Find where the given text appears and provide that cell's center as (x, y) coordinate. 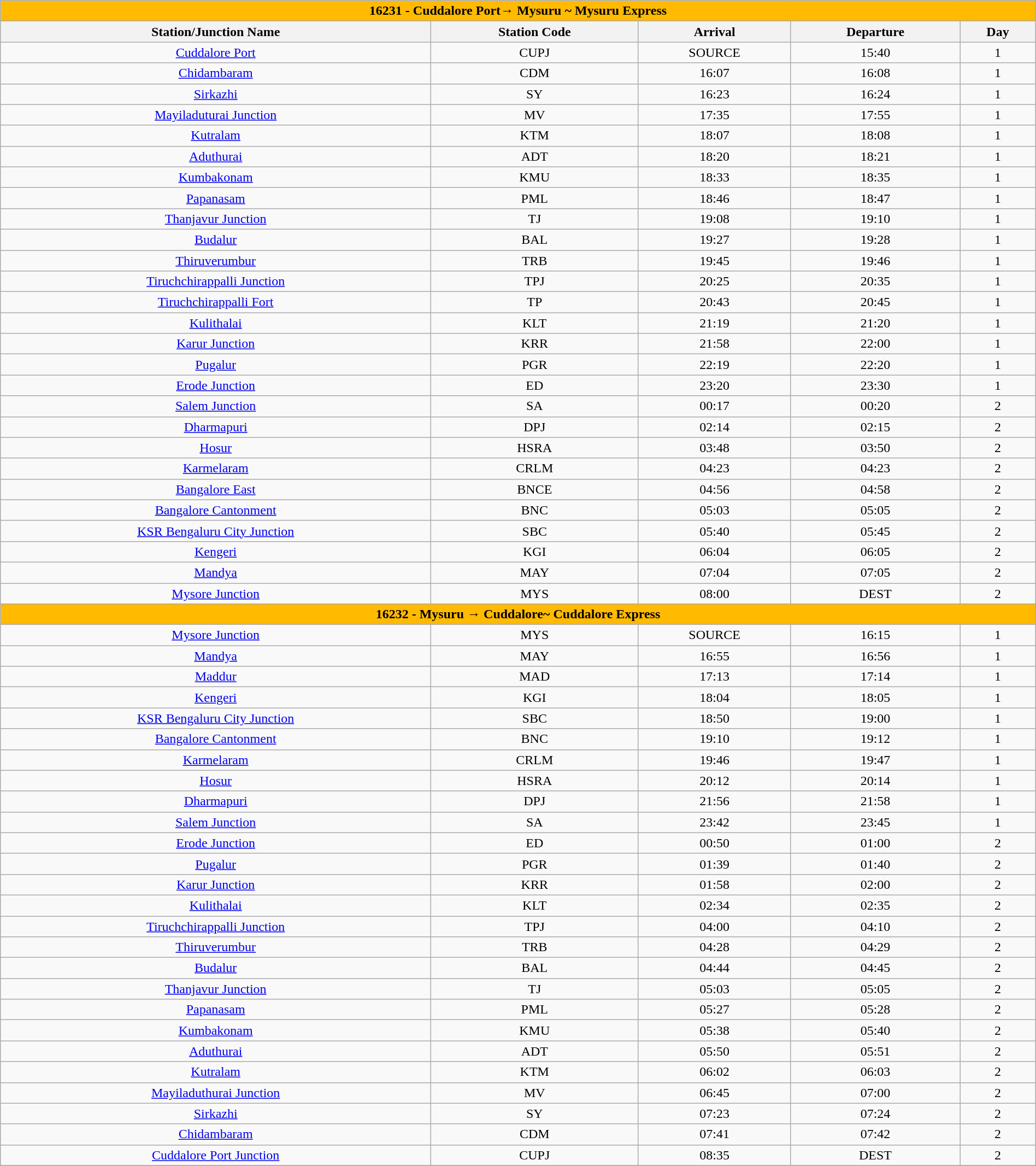
02:00 (875, 884)
07:41 (715, 1134)
03:48 (715, 448)
00:20 (875, 406)
04:44 (715, 968)
Station Code (534, 32)
Cuddalore Port Junction (216, 1155)
22:20 (875, 365)
19:00 (875, 718)
19:27 (715, 239)
05:38 (715, 1030)
23:45 (875, 822)
18:20 (715, 156)
16:23 (715, 94)
04:28 (715, 947)
16:15 (875, 635)
Mayiladuturai Junction (216, 115)
22:00 (875, 344)
22:19 (715, 365)
TP (534, 302)
21:20 (875, 323)
04:00 (715, 927)
04:45 (875, 968)
Maddur (216, 677)
02:35 (875, 905)
18:07 (715, 136)
02:14 (715, 427)
Cuddalore Port (216, 52)
18:05 (875, 698)
06:03 (875, 1072)
20:12 (715, 781)
08:00 (715, 593)
17:13 (715, 677)
16:07 (715, 73)
05:51 (875, 1051)
21:19 (715, 323)
Day (998, 32)
19:08 (715, 219)
19:28 (875, 239)
01:40 (875, 864)
01:00 (875, 843)
18:21 (875, 156)
18:35 (875, 177)
07:23 (715, 1114)
04:58 (875, 489)
16:56 (875, 656)
Arrival (715, 32)
04:56 (715, 489)
06:05 (875, 552)
19:47 (875, 760)
07:00 (875, 1093)
05:28 (875, 1010)
18:08 (875, 136)
BNCE (534, 489)
18:33 (715, 177)
20:14 (875, 781)
Tiruchchirappalli Fort (216, 302)
Departure (875, 32)
07:42 (875, 1134)
19:45 (715, 261)
20:45 (875, 302)
18:50 (715, 718)
20:43 (715, 302)
06:04 (715, 552)
Bangalore East (216, 489)
20:25 (715, 282)
00:17 (715, 406)
19:12 (875, 739)
23:30 (875, 385)
23:42 (715, 822)
02:15 (875, 427)
21:56 (715, 801)
04:29 (875, 947)
17:55 (875, 115)
03:50 (875, 448)
07:24 (875, 1114)
04:10 (875, 927)
Mayiladuthurai Junction (216, 1093)
02:34 (715, 905)
18:47 (875, 198)
MAD (534, 677)
15:40 (875, 52)
05:45 (875, 531)
00:50 (715, 843)
18:04 (715, 698)
23:20 (715, 385)
16:08 (875, 73)
01:58 (715, 884)
05:50 (715, 1051)
16:55 (715, 656)
16231 - Cuddalore Port→ Mysuru ~ Mysuru Express (518, 11)
17:35 (715, 115)
16:24 (875, 94)
05:27 (715, 1010)
18:46 (715, 198)
Station/Junction Name (216, 32)
06:02 (715, 1072)
08:35 (715, 1155)
20:35 (875, 282)
07:05 (875, 572)
01:39 (715, 864)
07:04 (715, 572)
17:14 (875, 677)
06:45 (715, 1093)
16232 - Mysuru → Cuddalore~ Cuddalore Express (518, 614)
